For the text-containing cell, return its midpoint in (x, y) coordinate format. 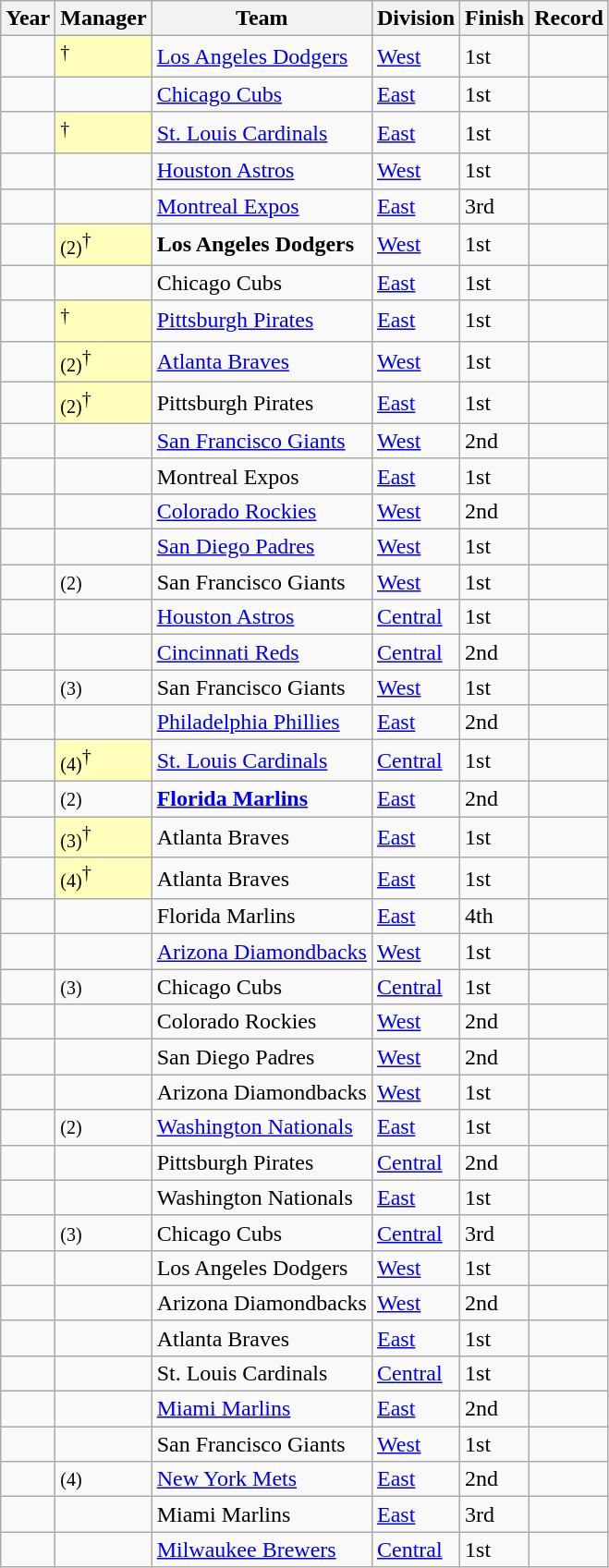
Team (262, 18)
4th (495, 917)
Record (569, 18)
New York Mets (262, 1479)
Finish (495, 18)
Manager (104, 18)
Year (28, 18)
Cincinnati Reds (262, 652)
Division (416, 18)
Philadelphia Phillies (262, 723)
(3)† (104, 837)
(4) (104, 1479)
Milwaukee Brewers (262, 1550)
